Detect which cell encompasses the target text, then output its (x, y) center coordinate. 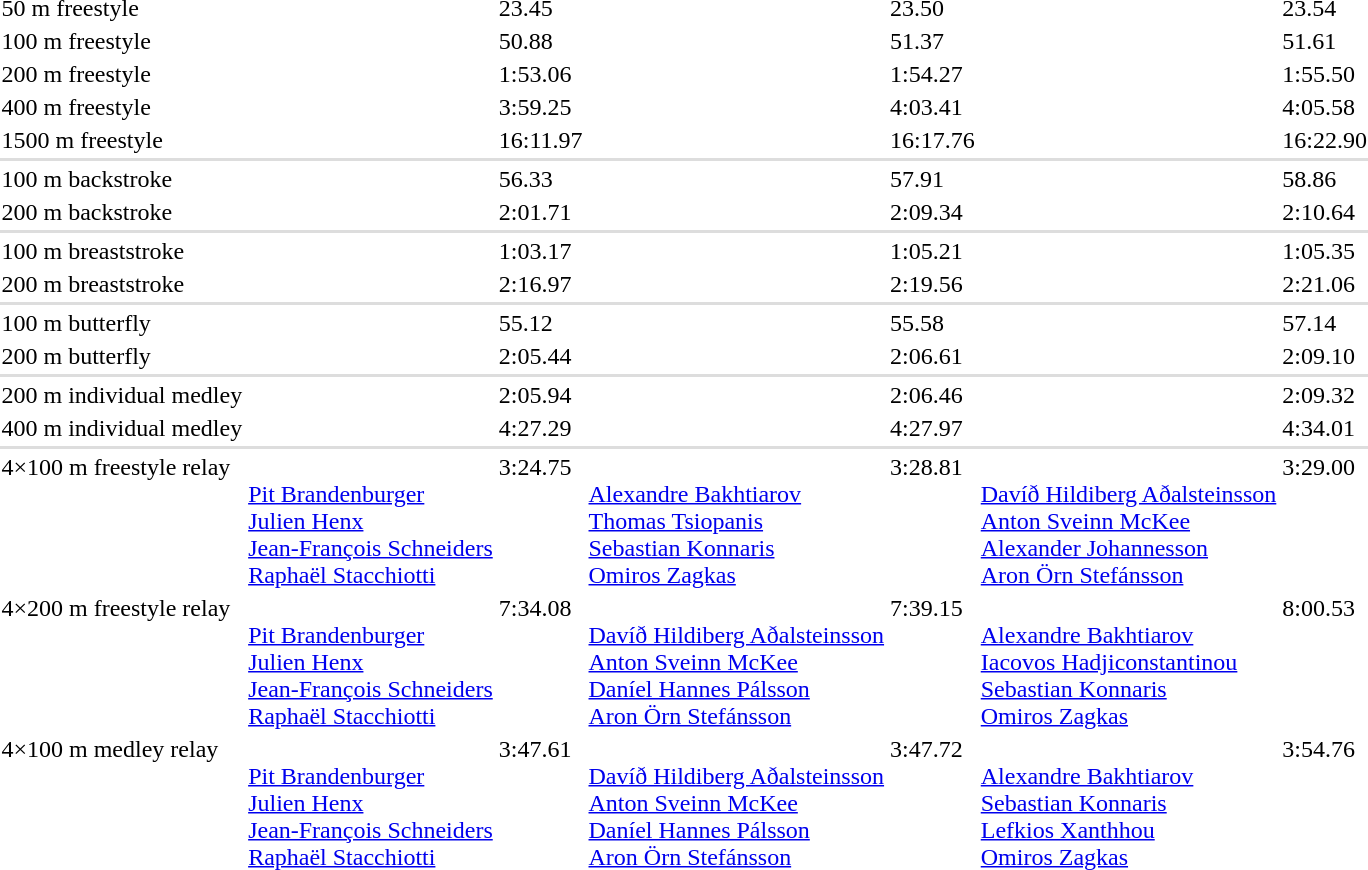
200 m breaststroke (122, 284)
4×100 m freestyle relay (122, 521)
2:06.46 (933, 395)
2:01.71 (540, 212)
4:27.97 (933, 428)
100 m butterfly (122, 323)
55.12 (540, 323)
2:05.94 (540, 395)
2:16.97 (540, 284)
200 m freestyle (122, 74)
7:34.08 (540, 662)
Alexandre BakhtiarovThomas TsiopanisSebastian KonnarisOmiros Zagkas (736, 521)
Davíð Hildiberg AðalsteinssonAnton Sveinn McKeeDaníel Hannes PálssonAron Örn Stefánsson (736, 662)
Davíð Hildiberg AðalsteinssonAnton Sveinn McKeeAlexander JohannessonAron Örn Stefánsson (1128, 521)
100 m backstroke (122, 179)
100 m breaststroke (122, 251)
1:05.21 (933, 251)
1500 m freestyle (122, 140)
400 m individual medley (122, 428)
2:05.44 (540, 356)
3:59.25 (540, 107)
Alexandre BakhtiarovIacovos HadjiconstantinouSebastian KonnarisOmiros Zagkas (1128, 662)
3:28.81 (933, 521)
51.37 (933, 41)
4×200 m freestyle relay (122, 662)
7:39.15 (933, 662)
16:11.97 (540, 140)
1:53.06 (540, 74)
2:06.61 (933, 356)
400 m freestyle (122, 107)
50.88 (540, 41)
1:54.27 (933, 74)
55.58 (933, 323)
2:09.34 (933, 212)
200 m individual medley (122, 395)
57.91 (933, 179)
1:03.17 (540, 251)
100 m freestyle (122, 41)
200 m backstroke (122, 212)
3:24.75 (540, 521)
16:17.76 (933, 140)
4:27.29 (540, 428)
56.33 (540, 179)
4:03.41 (933, 107)
2:19.56 (933, 284)
200 m butterfly (122, 356)
